Determine the (x, y) coordinate at the center of the cell enclosing the given text.  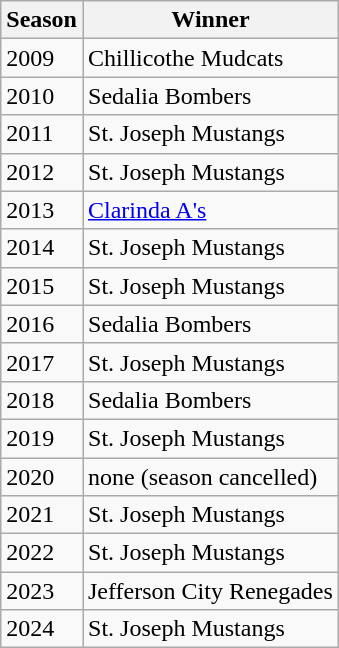
2011 (42, 134)
Chillicothe Mudcats (210, 58)
2014 (42, 248)
2017 (42, 362)
2018 (42, 400)
2022 (42, 553)
Winner (210, 20)
2013 (42, 210)
2019 (42, 438)
2012 (42, 172)
2021 (42, 515)
Jefferson City Renegades (210, 591)
2016 (42, 324)
2015 (42, 286)
2020 (42, 477)
Clarinda A's (210, 210)
2024 (42, 629)
2023 (42, 591)
2009 (42, 58)
none (season cancelled) (210, 477)
Season (42, 20)
2010 (42, 96)
